Find where the given text appears and provide that cell's center as (X, Y) coordinate. 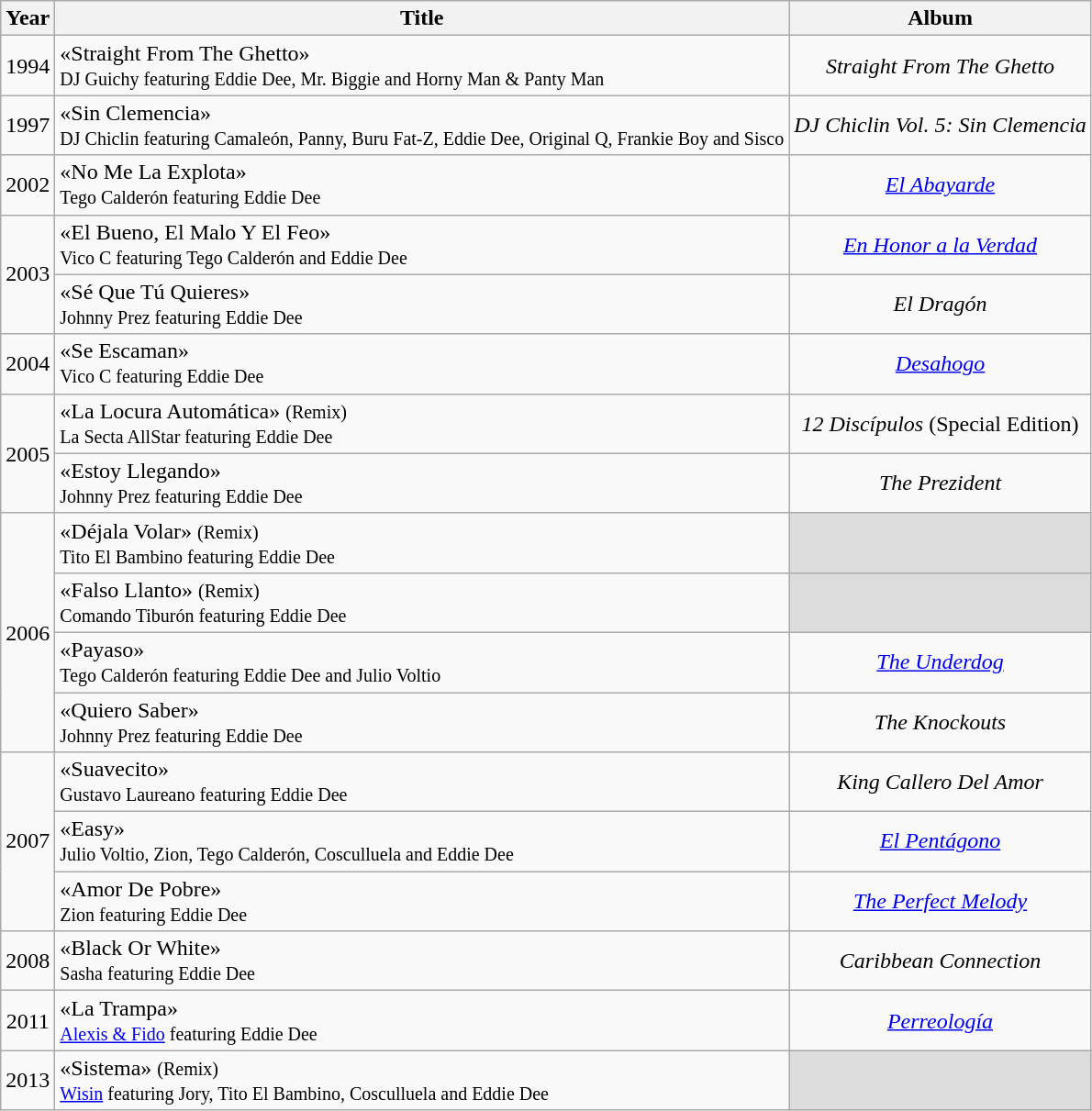
Year (28, 18)
«Sin Clemencia»DJ Chiclin featuring Camaleón, Panny, Buru Fat-Z, Eddie Dee, Original Q, Frankie Boy and Sisco (422, 125)
«La Trampa» Alexis & Fido featuring Eddie Dee (422, 1020)
«Déjala Volar» (Remix)Tito El Bambino featuring Eddie Dee (422, 543)
«Amor De Pobre» Zion featuring Eddie Dee (422, 901)
«La Locura Automática» (Remix)La Secta AllStar featuring Eddie Dee (422, 424)
En Honor a la Verdad (941, 244)
Perreología (941, 1020)
«Black Or White»Sasha featuring Eddie Dee (422, 961)
«Straight From The Ghetto»DJ Guichy featuring Eddie Dee, Mr. Biggie and Horny Man & Panty Man (422, 66)
El Pentágono (941, 842)
«Sistema» (Remix)Wisin featuring Jory, Tito El Bambino, Cosculluela and Eddie Dee (422, 1081)
2007 (28, 842)
12 Discípulos (Special Edition) (941, 424)
2004 (28, 363)
El Dragón (941, 305)
2003 (28, 274)
«Se Escaman»Vico C featuring Eddie Dee (422, 363)
2006 (28, 632)
King Callero Del Amor (941, 782)
1994 (28, 66)
DJ Chiclin Vol. 5: Sin Clemencia (941, 125)
2005 (28, 453)
El Abayarde (941, 185)
«Sé Que Tú Quieres»Johnny Prez featuring Eddie Dee (422, 305)
«Suavecito»Gustavo Laureano featuring Eddie Dee (422, 782)
1997 (28, 125)
Album (941, 18)
Title (422, 18)
The Prezident (941, 483)
«Falso Llanto» (Remix)Comando Tiburón featuring Eddie Dee (422, 602)
2011 (28, 1020)
«No Me La Explota»Tego Calderón featuring Eddie Dee (422, 185)
The Knockouts (941, 721)
2002 (28, 185)
2008 (28, 961)
«Easy»Julio Voltio, Zion, Tego Calderón, Cosculluela and Eddie Dee (422, 842)
«Estoy Llegando»Johnny Prez featuring Eddie Dee (422, 483)
The Perfect Melody (941, 901)
«Quiero Saber»Johnny Prez featuring Eddie Dee (422, 721)
Desahogo (941, 363)
Caribbean Connection (941, 961)
«Payaso»Tego Calderón featuring Eddie Dee and Julio Voltio (422, 662)
«El Bueno, El Malo Y El Feo»Vico C featuring Tego Calderón and Eddie Dee (422, 244)
Straight From The Ghetto (941, 66)
The Underdog (941, 662)
2013 (28, 1081)
